Find where the given text appears and provide that cell's center as (X, Y) coordinate. 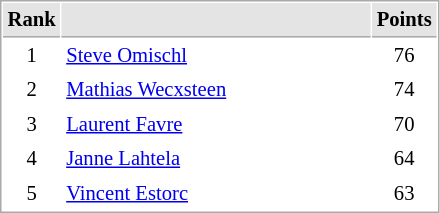
3 (32, 124)
Rank (32, 20)
74 (404, 90)
64 (404, 158)
Laurent Favre (216, 124)
70 (404, 124)
Janne Lahtela (216, 158)
63 (404, 194)
Steve Omischl (216, 56)
5 (32, 194)
Mathias Wecxsteen (216, 90)
Points (404, 20)
Vincent Estorc (216, 194)
1 (32, 56)
4 (32, 158)
76 (404, 56)
2 (32, 90)
